Find where the given text appears and provide that cell's center as (X, Y) coordinate. 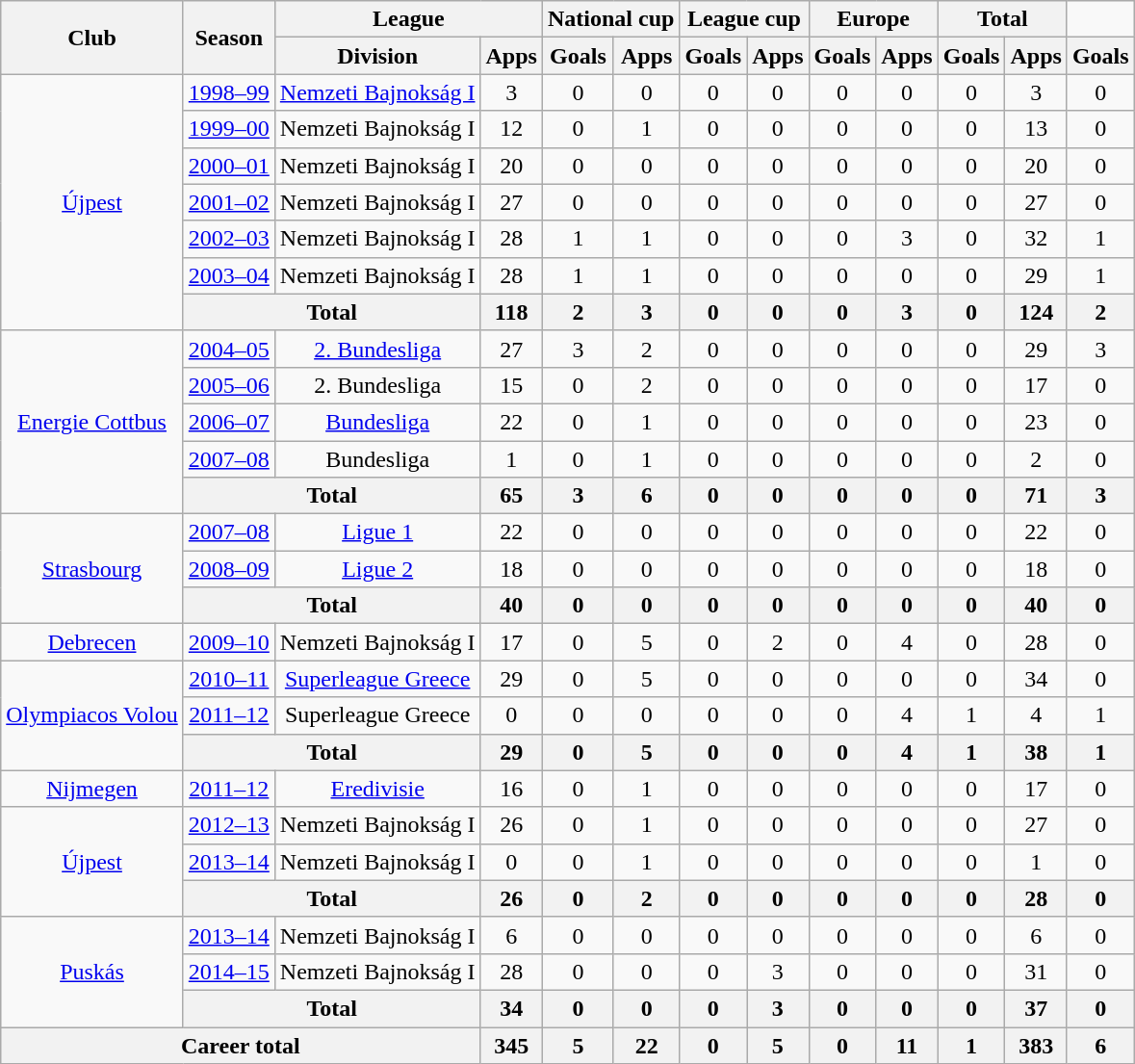
2004–05 (229, 349)
League cup (744, 19)
Energie Cottbus (92, 422)
31 (1036, 972)
12 (511, 129)
Ligue 1 (377, 532)
2014–15 (229, 972)
15 (511, 385)
1999–00 (229, 129)
2003–04 (229, 275)
32 (1036, 239)
Division (377, 56)
Puskás (92, 972)
383 (1036, 1045)
Europe (873, 19)
2009–10 (229, 642)
National cup (610, 19)
2005–06 (229, 385)
2006–07 (229, 422)
Club (92, 38)
2001–02 (229, 202)
2008–09 (229, 569)
124 (1036, 312)
65 (511, 496)
11 (907, 1045)
League (408, 19)
2000–01 (229, 166)
71 (1036, 496)
1998–99 (229, 92)
Eredivisie (377, 789)
Strasbourg (92, 569)
345 (511, 1045)
118 (511, 312)
2002–03 (229, 239)
38 (1036, 752)
2012–13 (229, 825)
16 (511, 789)
13 (1036, 129)
Ligue 2 (377, 569)
Debrecen (92, 642)
2010–11 (229, 679)
Olympiacos Volou (92, 715)
23 (1036, 422)
37 (1036, 1008)
Nijmegen (92, 789)
Season (229, 38)
Career total (241, 1045)
